Capture the cell that displays the provided text and extract its (x, y) central coordinate. 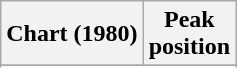
Chart (1980) (72, 34)
Peakposition (189, 34)
